From the cell containing the given text, extract its center point as (x, y) coordinate. 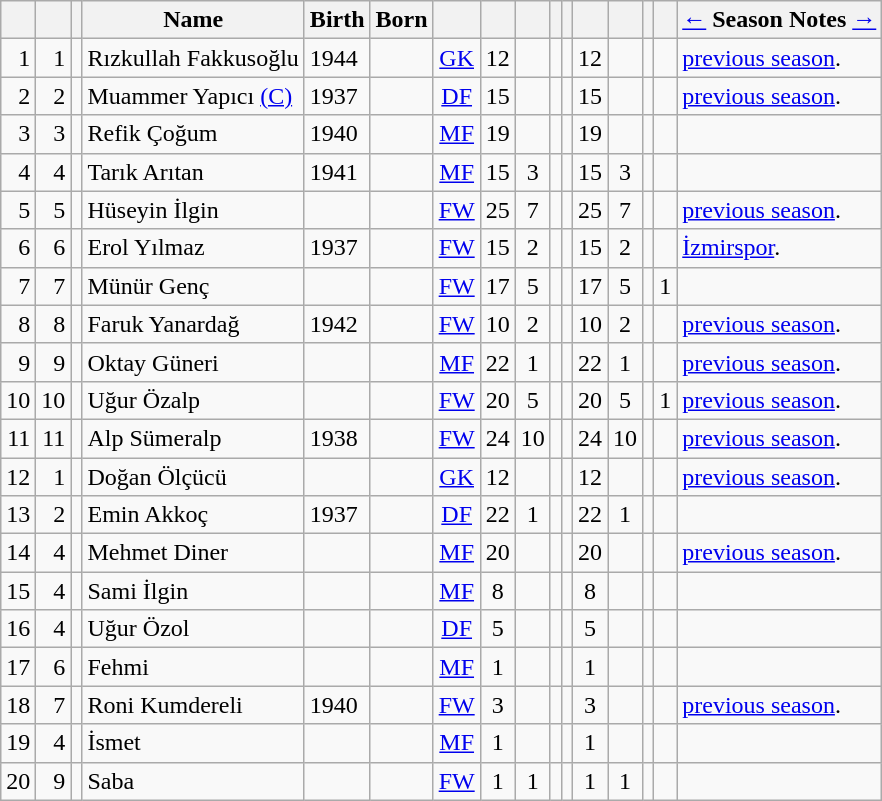
Fehmi (193, 667)
Alp Sümeralp (193, 438)
1944 (337, 58)
Erol Yılmaz (193, 248)
Hüseyin İlgin (193, 210)
Refik Çoğum (193, 134)
Muammer Yapıcı (C) (193, 96)
Tarık Arıtan (193, 172)
1942 (337, 324)
Uğur Özalp (193, 400)
Uğur Özol (193, 629)
13 (18, 515)
Name (193, 20)
1938 (337, 438)
Sami İlgin (193, 591)
← Season Notes → (780, 20)
Oktay Güneri (193, 362)
18 (18, 705)
14 (18, 553)
Birth (337, 20)
16 (18, 629)
Saba (193, 781)
Faruk Yanardağ (193, 324)
İzmirspor. (780, 248)
1941 (337, 172)
Doğan Ölçücü (193, 477)
İsmet (193, 743)
Born (402, 20)
Mehmet Diner (193, 553)
Rızkullah Fakkusoğlu (193, 58)
Emin Akkoç (193, 515)
Roni Kumdereli (193, 705)
Münür Genç (193, 286)
